Output the (x, y) coordinate of the center of the cell containing the given text.  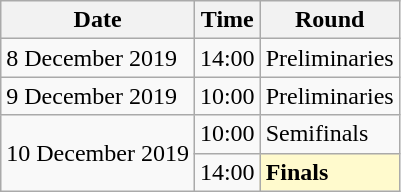
9 December 2019 (98, 96)
Semifinals (330, 134)
10 December 2019 (98, 153)
Finals (330, 172)
Date (98, 20)
Round (330, 20)
8 December 2019 (98, 58)
Time (227, 20)
